For the text-containing cell, return its midpoint in (X, Y) coordinate format. 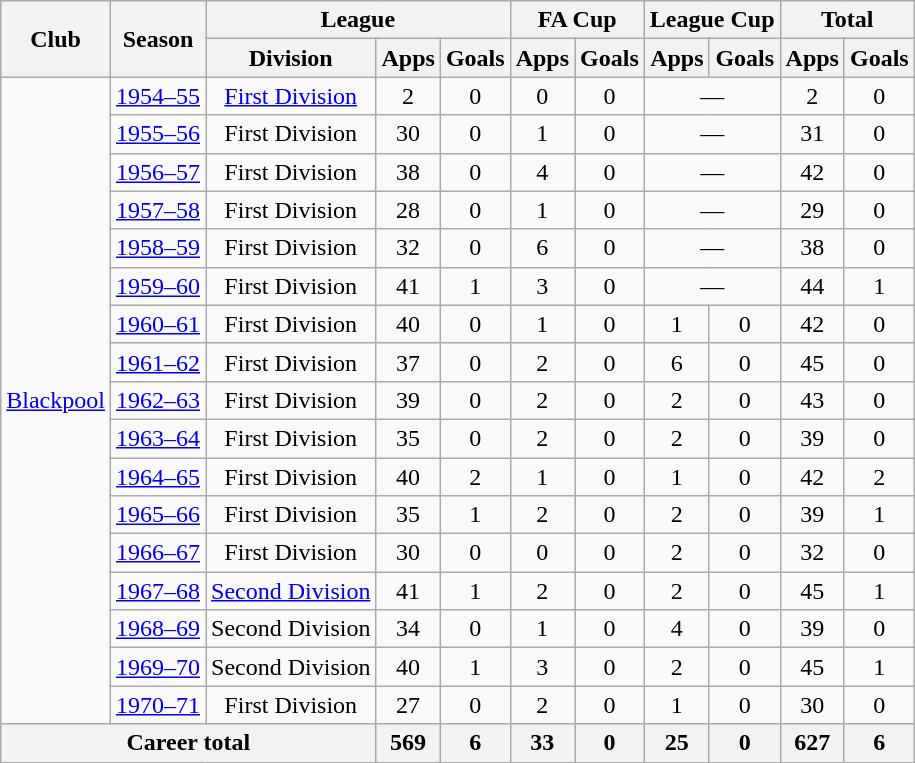
1970–71 (158, 705)
Club (56, 39)
1960–61 (158, 324)
43 (812, 400)
1967–68 (158, 591)
44 (812, 286)
1969–70 (158, 667)
Division (291, 58)
37 (408, 362)
Season (158, 39)
28 (408, 210)
1962–63 (158, 400)
31 (812, 134)
27 (408, 705)
33 (542, 743)
1958–59 (158, 248)
Career total (188, 743)
29 (812, 210)
1959–60 (158, 286)
1957–58 (158, 210)
569 (408, 743)
1968–69 (158, 629)
1966–67 (158, 553)
1954–55 (158, 96)
1955–56 (158, 134)
Total (847, 20)
League (358, 20)
Blackpool (56, 400)
League Cup (712, 20)
1961–62 (158, 362)
34 (408, 629)
1965–66 (158, 515)
627 (812, 743)
25 (676, 743)
1963–64 (158, 438)
FA Cup (577, 20)
1964–65 (158, 477)
1956–57 (158, 172)
